Search for the cell housing the specified text and yield its [X, Y] center coordinate. 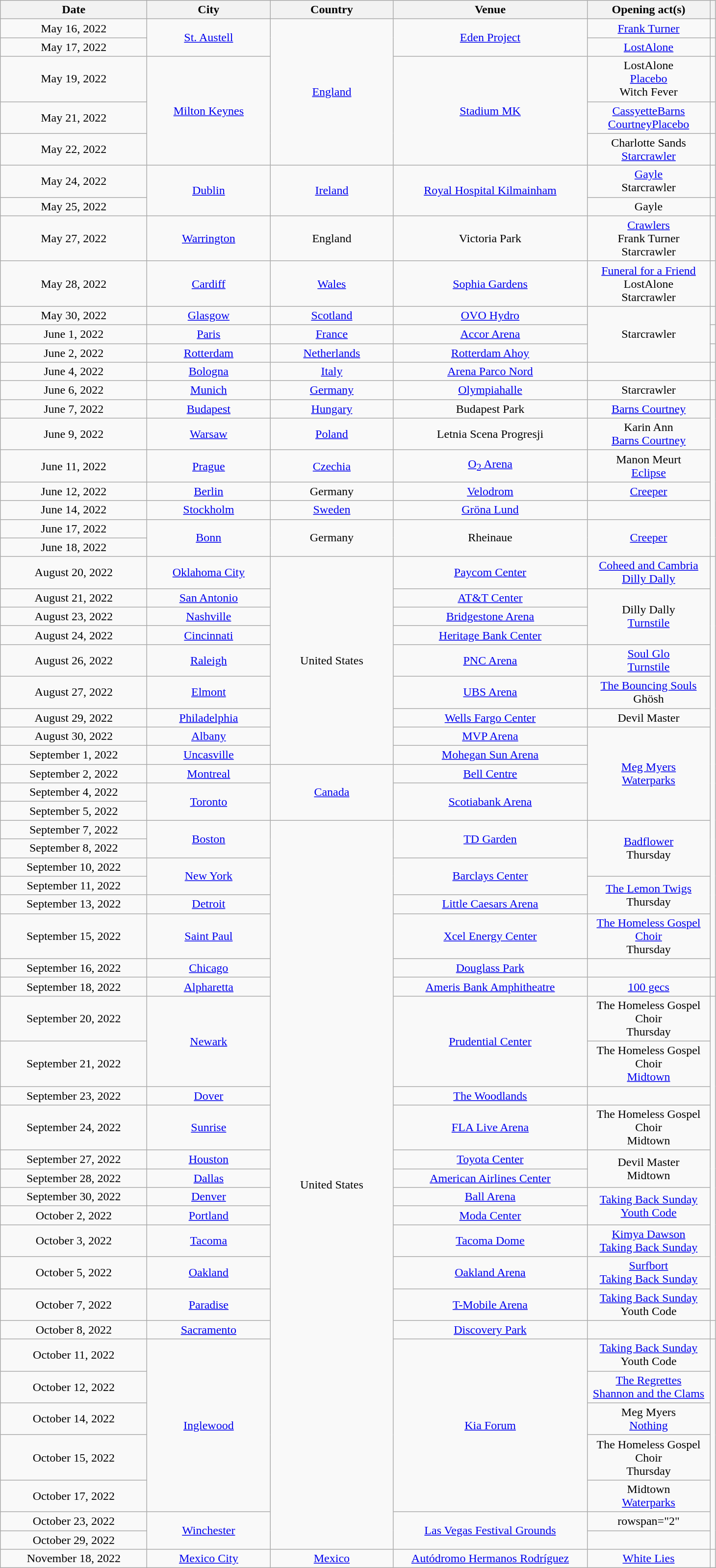
May 24, 2022 [74, 181]
May 19, 2022 [74, 79]
Autódromo Hermanos Rodríguez [490, 1559]
Bridgestone Arena [490, 616]
Eden Project [490, 38]
Philadelphia [209, 717]
September 15, 2022 [74, 936]
T-Mobile Arena [490, 1304]
Olympiahalle [490, 390]
Denver [209, 1197]
September 1, 2022 [74, 755]
Warrington [209, 238]
October 8, 2022 [74, 1330]
CrawlersFrank TurnerStarcrawler [648, 238]
Bologna [209, 372]
October 29, 2022 [74, 1540]
October 17, 2022 [74, 1495]
Ball Arena [490, 1197]
Munich [209, 390]
Scotiabank Arena [490, 802]
Inglewood [209, 1425]
OVO Hydro [490, 315]
Soul GloTurnstile [648, 660]
May 16, 2022 [74, 28]
Devil MasterMidtown [648, 1169]
Coheed and CambriaDilly Dally [648, 573]
100 gecs [648, 986]
GayleStarcrawler [648, 181]
Discovery Park [490, 1330]
Velodrom [490, 491]
Oakland [209, 1273]
September 10, 2022 [74, 867]
Budapest [209, 409]
LostAlone [648, 47]
June 4, 2022 [74, 372]
City [209, 10]
Bonn [209, 538]
MVP Arena [490, 736]
American Airlines Center [490, 1178]
Elmont [209, 692]
Czechia [332, 466]
May 27, 2022 [74, 238]
October 23, 2022 [74, 1521]
September 11, 2022 [74, 885]
Meg MyersWaterparks [648, 774]
Royal Hospital Kilmainham [490, 190]
August 24, 2022 [74, 635]
The Woodlands [490, 1096]
Letnia Scena Progresji [490, 434]
September 2, 2022 [74, 774]
Milton Keynes [209, 111]
Tacoma Dome [490, 1240]
Uncasville [209, 755]
Cincinnati [209, 635]
The Lemon TwigsThursday [648, 895]
White Lies [648, 1559]
MidtownWaterparks [648, 1495]
Winchester [209, 1530]
Toronto [209, 802]
LostAlonePlaceboWitch Fever [648, 79]
AT&T Center [490, 598]
October 5, 2022 [74, 1273]
Rheinaue [490, 538]
May 17, 2022 [74, 47]
Rotterdam [209, 353]
The Bouncing SoulsGhösh [648, 692]
San Antonio [209, 598]
September 23, 2022 [74, 1096]
September 27, 2022 [74, 1160]
Country [332, 10]
Montreal [209, 774]
October 12, 2022 [74, 1387]
UBS Arena [490, 692]
Prague [209, 466]
Victoria Park [490, 238]
June 12, 2022 [74, 491]
May 25, 2022 [74, 206]
Funeral for a FriendLostAloneStarcrawler [648, 283]
Gayle [648, 206]
June 17, 2022 [74, 529]
Karin AnnBarns Courtney [648, 434]
Sacramento [209, 1330]
September 4, 2022 [74, 792]
Kimya DawsonTaking Back Sunday [648, 1240]
Moda Center [490, 1215]
September 7, 2022 [74, 830]
August 30, 2022 [74, 736]
September 21, 2022 [74, 1063]
Toyota Center [490, 1160]
France [332, 334]
November 18, 2022 [74, 1559]
Boston [209, 839]
Opening act(s) [648, 10]
May 28, 2022 [74, 283]
Netherlands [332, 353]
August 29, 2022 [74, 717]
June 7, 2022 [74, 409]
June 18, 2022 [74, 547]
FLA Live Arena [490, 1128]
Mexico City [209, 1559]
Charlotte SandsStarcrawler [648, 149]
Date [74, 10]
Arena Parco Nord [490, 372]
October 14, 2022 [74, 1419]
Kia Forum [490, 1425]
September 13, 2022 [74, 904]
Mohegan Sun Arena [490, 755]
June 11, 2022 [74, 466]
Stockholm [209, 510]
O2 Arena [490, 466]
Devil Master [648, 717]
Glasgow [209, 315]
September 24, 2022 [74, 1128]
September 28, 2022 [74, 1178]
Dallas [209, 1178]
The RegrettesShannon and the Clams [648, 1387]
May 22, 2022 [74, 149]
June 1, 2022 [74, 334]
Nashville [209, 616]
August 21, 2022 [74, 598]
Portland [209, 1215]
August 27, 2022 [74, 692]
Canada [332, 792]
June 6, 2022 [74, 390]
Barclays Center [490, 876]
Wells Fargo Center [490, 717]
September 8, 2022 [74, 848]
PNC Arena [490, 660]
Dublin [209, 190]
August 23, 2022 [74, 616]
Albany [209, 736]
September 18, 2022 [74, 986]
Dilly DallyTurnstile [648, 616]
Little Caesars Arena [490, 904]
Douglass Park [490, 968]
Poland [332, 434]
Saint Paul [209, 936]
Berlin [209, 491]
Oakland Arena [490, 1273]
Manon MeurtEclipse [648, 466]
Cardiff [209, 283]
BadflowerThursday [648, 848]
September 5, 2022 [74, 811]
Budapest Park [490, 409]
SurfbortTaking Back Sunday [648, 1273]
Xcel Energy Center [490, 936]
Prudential Center [490, 1041]
Stadium MK [490, 111]
Paradise [209, 1304]
Hungary [332, 409]
Mexico [332, 1559]
October 11, 2022 [74, 1355]
Accor Arena [490, 334]
New York [209, 876]
Gröna Lund [490, 510]
October 3, 2022 [74, 1240]
Meg MyersNothing [648, 1419]
October 2, 2022 [74, 1215]
June 14, 2022 [74, 510]
May 30, 2022 [74, 315]
October 15, 2022 [74, 1457]
August 26, 2022 [74, 660]
Alpharetta [209, 986]
Wales [332, 283]
September 16, 2022 [74, 968]
Las Vegas Festival Grounds [490, 1530]
June 9, 2022 [74, 434]
Sweden [332, 510]
Newark [209, 1041]
Frank Turner [648, 28]
Raleigh [209, 660]
Scotland [332, 315]
May 21, 2022 [74, 118]
September 30, 2022 [74, 1197]
June 2, 2022 [74, 353]
Heritage Bank Center [490, 635]
Rotterdam Ahoy [490, 353]
Tacoma [209, 1240]
Dover [209, 1096]
Chicago [209, 968]
Detroit [209, 904]
TD Garden [490, 839]
Venue [490, 10]
Barns Courtney [648, 409]
Ameris Bank Amphitheatre [490, 986]
rowspan="2" [648, 1521]
Sophia Gardens [490, 283]
Sunrise [209, 1128]
Warsaw [209, 434]
October 7, 2022 [74, 1304]
August 20, 2022 [74, 573]
CassyetteBarns CourtneyPlacebo [648, 118]
Paycom Center [490, 573]
Italy [332, 372]
Paris [209, 334]
September 20, 2022 [74, 1018]
St. Austell [209, 38]
Oklahoma City [209, 573]
Houston [209, 1160]
Ireland [332, 190]
Bell Centre [490, 774]
